Return (x, y) of the center of cell containing provided text 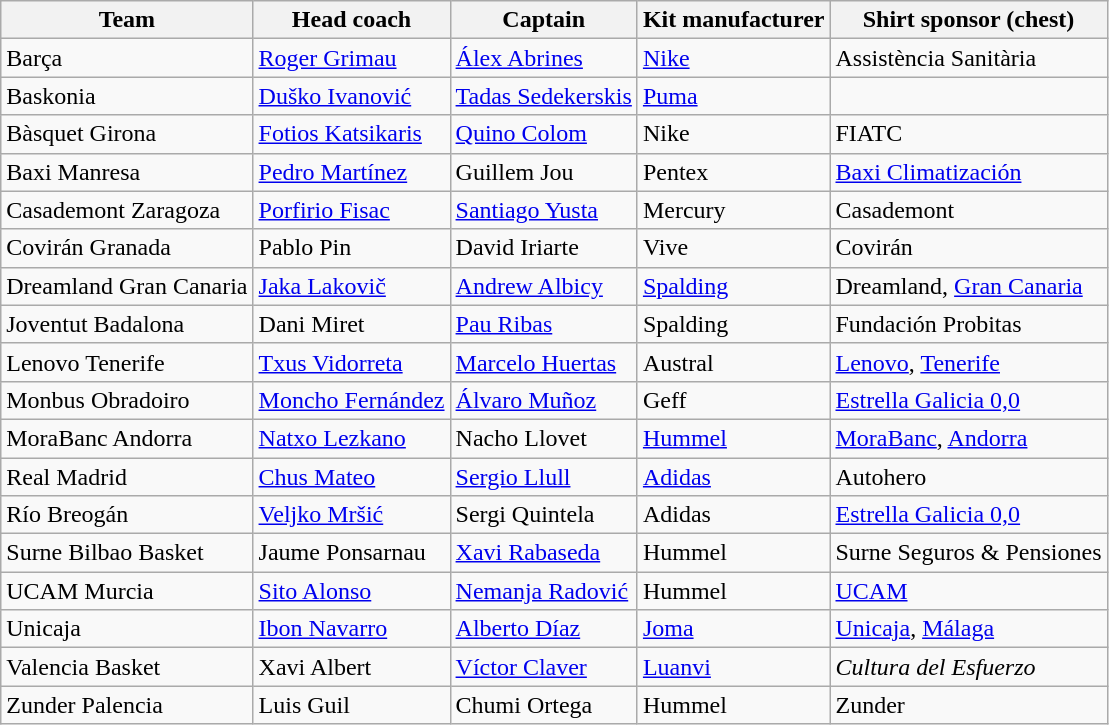
Unicaja, Málaga (968, 629)
Xavi Rabaseda (544, 553)
Quino Colom (544, 134)
Jaume Ponsarnau (352, 553)
Guillem Jou (544, 172)
Autohero (968, 477)
Unicaja (127, 629)
Baskonia (127, 96)
Porfirio Fisac (352, 210)
Pedro Martínez (352, 172)
Assistència Sanitària (968, 58)
Fotios Katsikaris (352, 134)
Natxo Lezkano (352, 438)
Dreamland Gran Canaria (127, 286)
Alberto Díaz (544, 629)
Xavi Albert (352, 667)
Duško Ivanović (352, 96)
Veljko Mršić (352, 515)
Sito Alonso (352, 591)
Monbus Obradoiro (127, 400)
Chus Mateo (352, 477)
Álex Abrines (544, 58)
MoraBanc Andorra (127, 438)
Surne Seguros & Pensiones (968, 553)
David Iriarte (544, 248)
Álvaro Muñoz (544, 400)
Covirán Granada (127, 248)
FIATC (968, 134)
Covirán (968, 248)
Cultura del Esfuerzo (968, 667)
Mercury (734, 210)
Luis Guil (352, 705)
Casademont (968, 210)
Pentex (734, 172)
Barça (127, 58)
Lenovo Tenerife (127, 362)
Pablo Pin (352, 248)
Captain (544, 20)
Andrew Albicy (544, 286)
Real Madrid (127, 477)
Santiago Yusta (544, 210)
MoraBanc, Andorra (968, 438)
Team (127, 20)
Joma (734, 629)
Jaka Lakovič (352, 286)
Kit manufacturer (734, 20)
Luanvi (734, 667)
Dreamland, Gran Canaria (968, 286)
Sergi Quintela (544, 515)
Austral (734, 362)
Víctor Claver (544, 667)
Río Breogán (127, 515)
Moncho Fernández (352, 400)
Txus Vidorreta (352, 362)
Pau Ribas (544, 324)
Bàsquet Girona (127, 134)
Ibon Navarro (352, 629)
Chumi Ortega (544, 705)
Joventut Badalona (127, 324)
Puma (734, 96)
Casademont Zaragoza (127, 210)
Roger Grimau (352, 58)
Marcelo Huertas (544, 362)
Zunder Palencia (127, 705)
Fundación Probitas (968, 324)
Sergio Llull (544, 477)
Tadas Sedekerskis (544, 96)
Zunder (968, 705)
Shirt sponsor (chest) (968, 20)
Nacho Llovet (544, 438)
Lenovo, Tenerife (968, 362)
Geff (734, 400)
Dani Miret (352, 324)
Baxi Climatización (968, 172)
Surne Bilbao Basket (127, 553)
Baxi Manresa (127, 172)
Head coach (352, 20)
Nemanja Radović (544, 591)
Valencia Basket (127, 667)
UCAM (968, 591)
Vive (734, 248)
UCAM Murcia (127, 591)
